Identify which cell holds the provided text, then report its (X, Y) central coordinate. 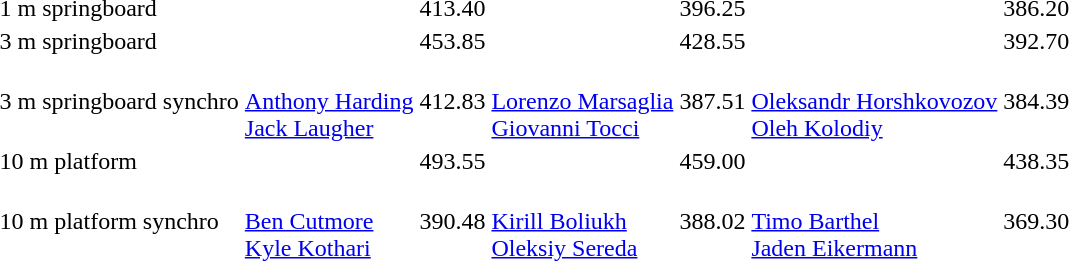
412.83 (452, 101)
Anthony HardingJack Laugher (329, 101)
453.85 (452, 41)
Oleksandr HorshkovozovOleh Kolodiy (874, 101)
Lorenzo MarsagliaGiovanni Tocci (582, 101)
459.00 (712, 161)
387.51 (712, 101)
493.55 (452, 161)
428.55 (712, 41)
